Return the (x, y) coordinate for the center point of the cell that contains the specified text.  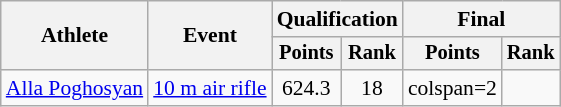
10 m air rifle (210, 88)
Final (482, 19)
Qualification (338, 19)
colspan=2 (452, 88)
18 (372, 88)
Event (210, 36)
Athlete (74, 36)
624.3 (306, 88)
Alla Poghosyan (74, 88)
